Output the [x, y] coordinate of the center of the cell containing the given text.  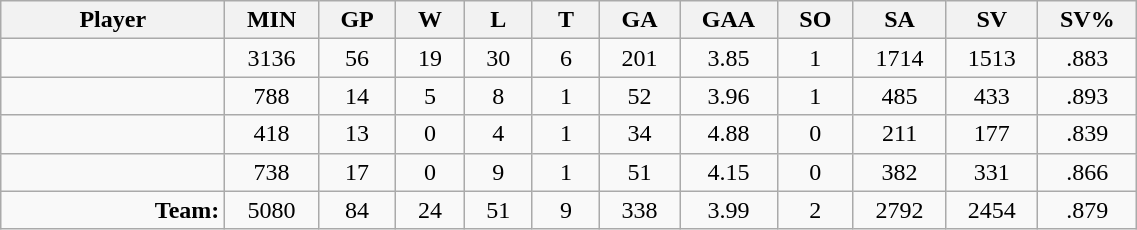
3136 [272, 58]
GA [640, 20]
17 [357, 172]
788 [272, 96]
382 [899, 172]
4 [498, 134]
201 [640, 58]
418 [272, 134]
4.15 [729, 172]
SA [899, 20]
2792 [899, 210]
W [430, 20]
MIN [272, 20]
SV% [1088, 20]
2454 [992, 210]
19 [430, 58]
84 [357, 210]
.866 [1088, 172]
5 [430, 96]
.883 [1088, 58]
338 [640, 210]
433 [992, 96]
GAA [729, 20]
52 [640, 96]
Player [113, 20]
177 [992, 134]
3.96 [729, 96]
Team: [113, 210]
4.88 [729, 134]
30 [498, 58]
8 [498, 96]
24 [430, 210]
SV [992, 20]
T [566, 20]
485 [899, 96]
331 [992, 172]
.839 [1088, 134]
6 [566, 58]
3.85 [729, 58]
13 [357, 134]
34 [640, 134]
56 [357, 58]
5080 [272, 210]
738 [272, 172]
L [498, 20]
14 [357, 96]
.893 [1088, 96]
3.99 [729, 210]
211 [899, 134]
SO [815, 20]
2 [815, 210]
GP [357, 20]
1513 [992, 58]
1714 [899, 58]
.879 [1088, 210]
